Scan for the cell matching the given text and deliver its [X, Y] coordinate at center. 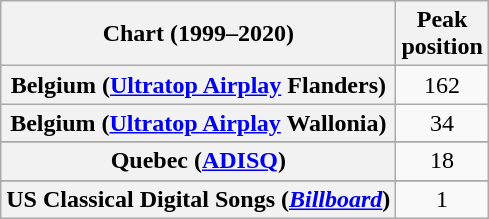
162 [442, 85]
18 [442, 161]
Quebec (ADISQ) [198, 161]
US Classical Digital Songs (Billboard) [198, 199]
Belgium (Ultratop Airplay Flanders) [198, 85]
Peakposition [442, 34]
Chart (1999–2020) [198, 34]
Belgium (Ultratop Airplay Wallonia) [198, 123]
1 [442, 199]
34 [442, 123]
